Determine the [x, y] coordinate at the center of the cell enclosing the given text.  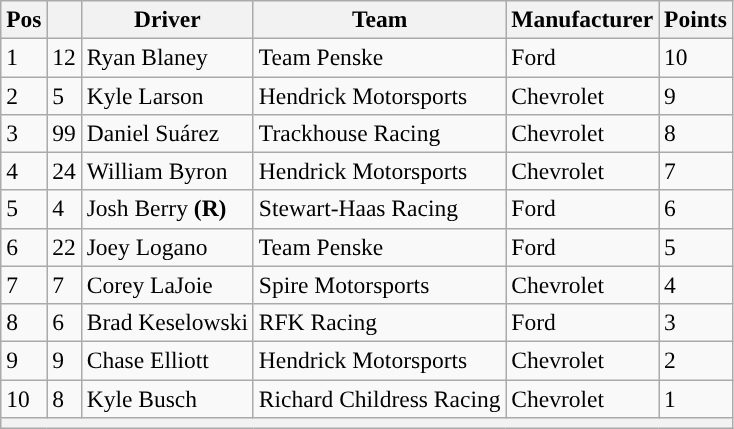
22 [64, 247]
Daniel Suárez [167, 133]
99 [64, 133]
Corey LaJoie [167, 285]
Spire Motorsports [379, 285]
Team [379, 19]
Chase Elliott [167, 360]
Stewart-Haas Racing [379, 209]
Joey Logano [167, 247]
RFK Racing [379, 322]
Josh Berry (R) [167, 209]
Kyle Busch [167, 398]
Brad Keselowski [167, 322]
Richard Childress Racing [379, 398]
Points [696, 19]
Driver [167, 19]
Kyle Larson [167, 95]
Ryan Blaney [167, 57]
Manufacturer [582, 19]
Pos [24, 19]
12 [64, 57]
Trackhouse Racing [379, 133]
William Byron [167, 171]
24 [64, 171]
